For the text-containing cell, return its midpoint in [X, Y] coordinate format. 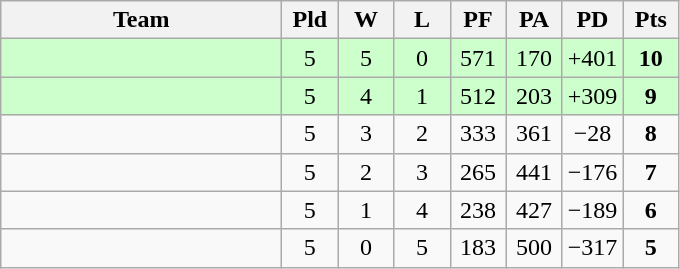
441 [534, 172]
9 [651, 96]
Team [142, 20]
PD [592, 20]
170 [534, 58]
203 [534, 96]
PF [478, 20]
10 [651, 58]
−189 [592, 210]
500 [534, 248]
Pld [310, 20]
265 [478, 172]
6 [651, 210]
Pts [651, 20]
+309 [592, 96]
571 [478, 58]
238 [478, 210]
183 [478, 248]
427 [534, 210]
512 [478, 96]
333 [478, 134]
+401 [592, 58]
8 [651, 134]
W [366, 20]
−28 [592, 134]
−176 [592, 172]
PA [534, 20]
7 [651, 172]
361 [534, 134]
L [422, 20]
−317 [592, 248]
